Pinpoint the cell where the given text exists, returning its [x, y] midpoint coordinate. 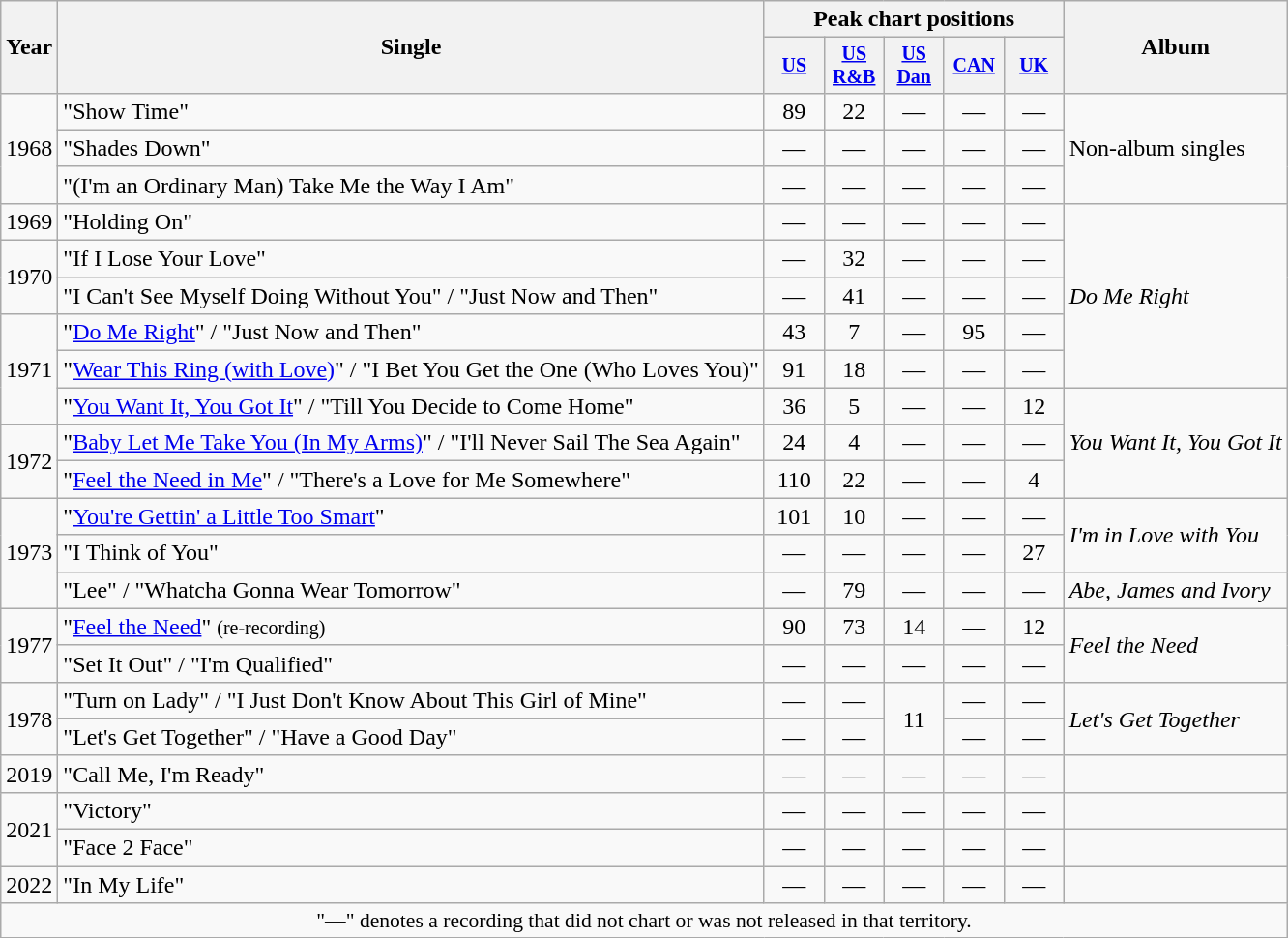
Album [1176, 47]
1971 [29, 369]
"Holding On" [411, 221]
"—" denotes a recording that did not chart or was not released in that territory. [644, 921]
"Shades Down" [411, 148]
"(I'm an Ordinary Man) Take Me the Way I Am" [411, 185]
110 [794, 480]
"Set It Out" / "I'm Qualified" [411, 663]
32 [854, 259]
95 [974, 333]
Do Me Right [1176, 295]
41 [854, 296]
89 [794, 111]
36 [794, 406]
"Lee" / "Whatcha Gonna Wear Tomorrow" [411, 590]
UK [1034, 66]
"I Think of You" [411, 553]
"Feel the Need" (re-recording) [411, 627]
Year [29, 47]
"You Want It, You Got It" / "Till You Decide to Come Home" [411, 406]
"Baby Let Me Take You (In My Arms)" / "I'll Never Sail The Sea Again" [411, 443]
2019 [29, 774]
24 [794, 443]
2021 [29, 829]
You Want It, You Got It [1176, 443]
"Show Time" [411, 111]
91 [794, 369]
10 [854, 516]
USDan [914, 66]
11 [914, 718]
2022 [29, 885]
101 [794, 516]
"Call Me, I'm Ready" [411, 774]
"Turn on Lady" / "I Just Don't Know About This Girl of Mine" [411, 700]
Non-album singles [1176, 148]
27 [1034, 553]
"In My Life" [411, 885]
90 [794, 627]
"Do Me Right" / "Just Now and Then" [411, 333]
"If I Lose Your Love" [411, 259]
US [794, 66]
1969 [29, 221]
Peak chart positions [914, 19]
USR&B [854, 66]
7 [854, 333]
"I Can't See Myself Doing Without You" / "Just Now and Then" [411, 296]
14 [914, 627]
CAN [974, 66]
1973 [29, 553]
Feel the Need [1176, 645]
"Wear This Ring (with Love)" / "I Bet You Get the One (Who Loves You)" [411, 369]
Let's Get Together [1176, 718]
"You're Gettin' a Little Too Smart" [411, 516]
1977 [29, 645]
1970 [29, 278]
"Face 2 Face" [411, 848]
5 [854, 406]
18 [854, 369]
1972 [29, 461]
"Feel the Need in Me" / "There's a Love for Me Somewhere" [411, 480]
1978 [29, 718]
1968 [29, 148]
"Let's Get Together" / "Have a Good Day" [411, 737]
I'm in Love with You [1176, 535]
43 [794, 333]
Abe, James and Ivory [1176, 590]
"Victory" [411, 810]
73 [854, 627]
79 [854, 590]
Single [411, 47]
